Capture the cell that displays the provided text and extract its (x, y) central coordinate. 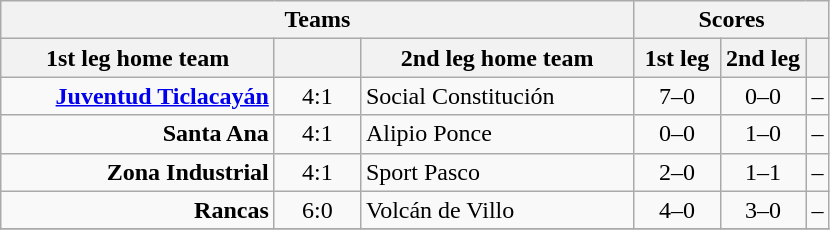
Scores (732, 20)
7–0 (677, 96)
1st leg (677, 58)
2nd leg (763, 58)
Juventud Ticlacayán (138, 96)
Santa Ana (138, 134)
Zona Industrial (138, 172)
1–1 (763, 172)
2nd leg home team (497, 58)
Social Constitución (497, 96)
Alipio Ponce (497, 134)
Volcán de Villo (497, 210)
2–0 (677, 172)
1–0 (763, 134)
6:0 (317, 210)
1st leg home team (138, 58)
3–0 (763, 210)
Sport Pasco (497, 172)
Teams (318, 20)
Rancas (138, 210)
4–0 (677, 210)
